Return the [x, y] coordinate for the center point of the cell that contains the specified text.  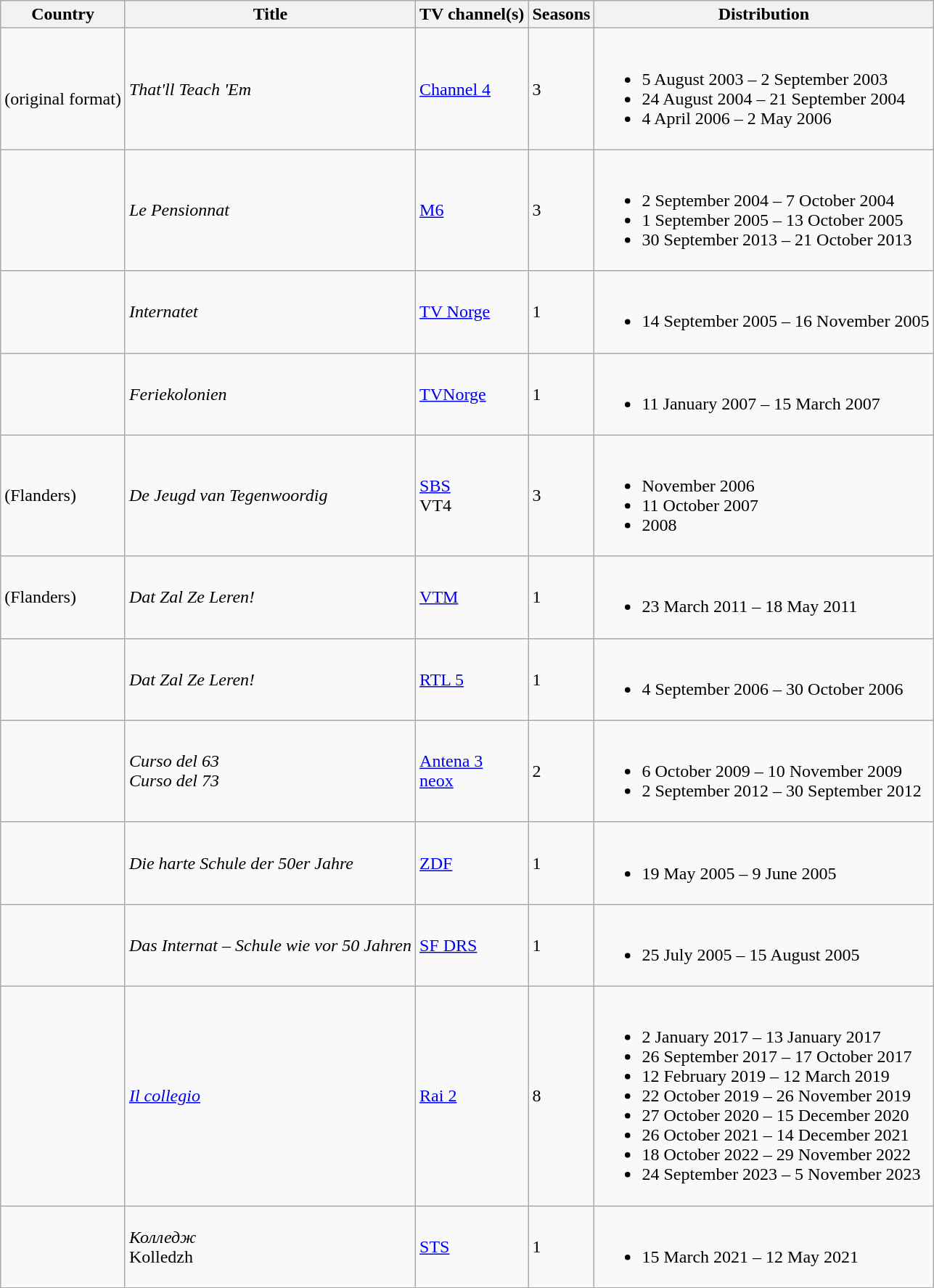
Le Pensionnat [270, 211]
Seasons [562, 15]
M6 [472, 211]
11 January 2007 – 15 March 2007 [763, 394]
VTM [472, 597]
4 September 2006 – 30 October 2006 [763, 680]
Das Internat – Schule wie vor 50 Jahren [270, 945]
TVNorge [472, 394]
Country [63, 15]
Curso del 63Curso del 73 [270, 771]
14 September 2005 – 16 November 2005 [763, 312]
6 October 2009 – 10 November 20092 September 2012 – 30 September 2012 [763, 771]
5 August 2003 – 2 September 200324 August 2004 – 21 September 20044 April 2006 – 2 May 2006 [763, 89]
That'll Teach 'Em [270, 89]
Distribution [763, 15]
25 July 2005 – 15 August 2005 [763, 945]
Die harte Schule der 50er Jahre [270, 863]
RTL 5 [472, 680]
2 September 2004 – 7 October 20041 September 2005 – 13 October 200530 September 2013 – 21 October 2013 [763, 211]
19 May 2005 – 9 June 2005 [763, 863]
Title [270, 15]
Rai 2 [472, 1096]
Feriekolonien [270, 394]
TV channel(s) [472, 15]
Internatet [270, 312]
15 March 2021 – 12 May 2021 [763, 1246]
De Jeugd van Tegenwoordig [270, 495]
Il collegio [270, 1096]
23 March 2011 – 18 May 2011 [763, 597]
SBSVT4 [472, 495]
(original format) [63, 89]
Antena 3 neox [472, 771]
TV Norge [472, 312]
November 200611 October 20072008 [763, 495]
SF DRS [472, 945]
КолледжKolledzh [270, 1246]
2 [562, 771]
Channel 4 [472, 89]
ZDF [472, 863]
8 [562, 1096]
STS [472, 1246]
